Extract the (X, Y) coordinate from the center of the cell holding the provided text.  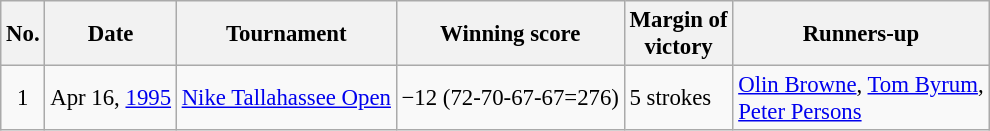
Apr 16, 1995 (110, 98)
Olin Browne, Tom Byrum, Peter Persons (861, 98)
Nike Tallahassee Open (286, 98)
No. (23, 34)
Runners-up (861, 34)
Winning score (510, 34)
Margin ofvictory (678, 34)
Date (110, 34)
5 strokes (678, 98)
Tournament (286, 34)
−12 (72-70-67-67=276) (510, 98)
1 (23, 98)
